Detect which cell encompasses the target text, then output its [x, y] center coordinate. 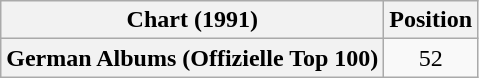
Chart (1991) [192, 20]
German Albums (Offizielle Top 100) [192, 58]
52 [431, 58]
Position [431, 20]
